Search for the cell housing the specified text and yield its (X, Y) center coordinate. 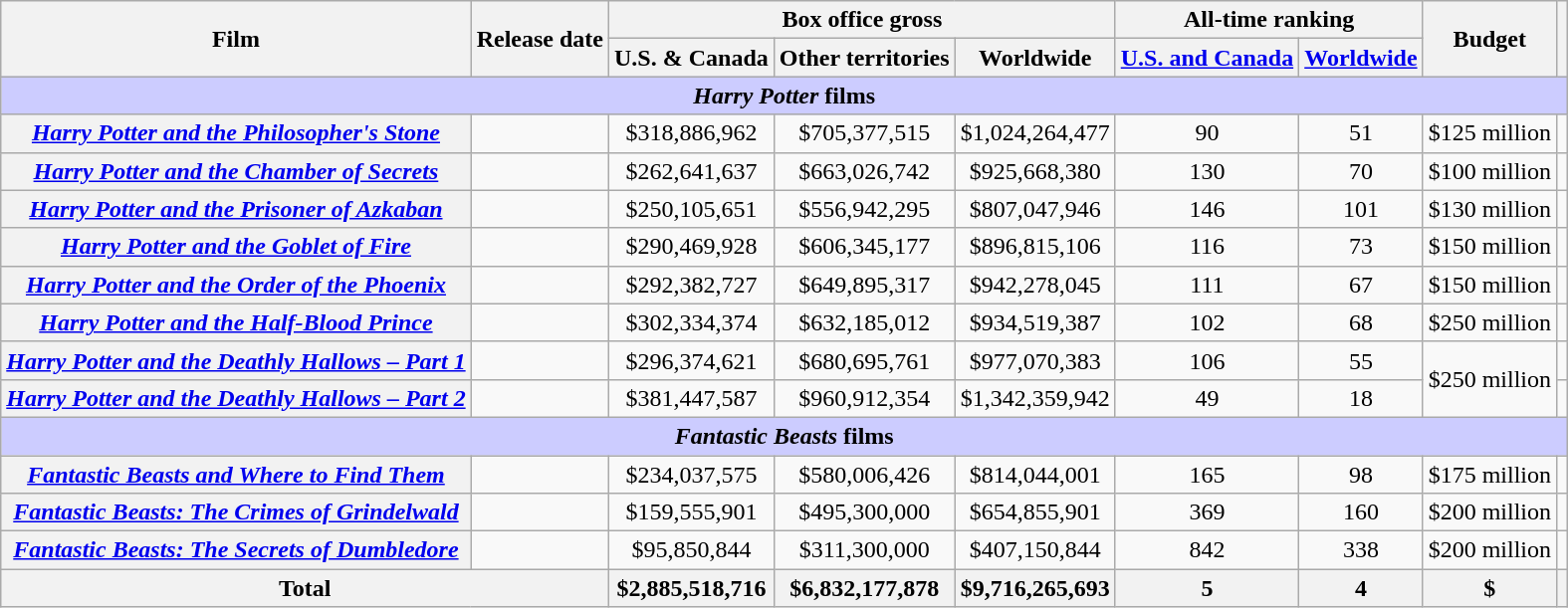
Harry Potter and the Deathly Hallows – Part 1 (236, 360)
$663,026,742 (864, 171)
$290,469,928 (692, 247)
Harry Potter and the Half-Blood Prince (236, 322)
$1,024,264,477 (1035, 133)
Harry Potter films (784, 96)
101 (1361, 209)
369 (1207, 512)
102 (1207, 322)
73 (1361, 247)
$807,047,946 (1035, 209)
$680,695,761 (864, 360)
$407,150,844 (1035, 550)
$9,716,265,693 (1035, 588)
70 (1361, 171)
Harry Potter and the Philosopher's Stone (236, 133)
51 (1361, 133)
$654,855,901 (1035, 512)
$234,037,575 (692, 475)
106 (1207, 360)
$495,300,000 (864, 512)
$942,278,045 (1035, 285)
338 (1361, 550)
$977,070,383 (1035, 360)
5 (1207, 588)
Fantastic Beasts and Where to Find Them (236, 475)
$125 million (1489, 133)
$ (1489, 588)
Box office gross (862, 20)
842 (1207, 550)
Fantastic Beasts: The Crimes of Grindelwald (236, 512)
All-time ranking (1268, 20)
165 (1207, 475)
Harry Potter and the Deathly Hallows – Part 2 (236, 398)
$311,300,000 (864, 550)
$925,668,380 (1035, 171)
116 (1207, 247)
Budget (1489, 39)
$606,345,177 (864, 247)
$175 million (1489, 475)
146 (1207, 209)
90 (1207, 133)
$318,886,962 (692, 133)
$95,850,844 (692, 550)
$262,641,637 (692, 171)
$556,942,295 (864, 209)
U.S. and Canada (1207, 58)
$814,044,001 (1035, 475)
Film (236, 39)
98 (1361, 475)
Total (305, 588)
$292,382,727 (692, 285)
Fantastic Beasts films (784, 436)
U.S. & Canada (692, 58)
$1,342,359,942 (1035, 398)
$302,334,374 (692, 322)
$296,374,621 (692, 360)
$2,885,518,716 (692, 588)
$6,832,177,878 (864, 588)
Harry Potter and the Order of the Phoenix (236, 285)
$896,815,106 (1035, 247)
$580,006,426 (864, 475)
$705,377,515 (864, 133)
Harry Potter and the Prisoner of Azkaban (236, 209)
4 (1361, 588)
111 (1207, 285)
$381,447,587 (692, 398)
130 (1207, 171)
67 (1361, 285)
$960,912,354 (864, 398)
55 (1361, 360)
Harry Potter and the Chamber of Secrets (236, 171)
$100 million (1489, 171)
$934,519,387 (1035, 322)
160 (1361, 512)
$250,105,651 (692, 209)
Other territories (864, 58)
Release date (540, 39)
$130 million (1489, 209)
Harry Potter and the Goblet of Fire (236, 247)
68 (1361, 322)
$649,895,317 (864, 285)
18 (1361, 398)
$632,185,012 (864, 322)
$159,555,901 (692, 512)
Fantastic Beasts: The Secrets of Dumbledore (236, 550)
49 (1207, 398)
